Provide the (X, Y) coordinate of the cell's center where the given text is located.  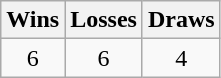
Wins (33, 20)
Losses (104, 20)
Draws (181, 20)
4 (181, 58)
